Provide the (X, Y) coordinate of the cell's center where the given text is located.  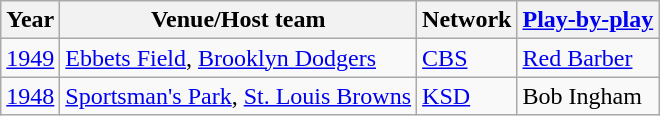
KSD (467, 96)
1948 (30, 96)
Play-by-play (588, 20)
CBS (467, 58)
1949 (30, 58)
Red Barber (588, 58)
Venue/Host team (238, 20)
Sportsman's Park, St. Louis Browns (238, 96)
Year (30, 20)
Ebbets Field, Brooklyn Dodgers (238, 58)
Bob Ingham (588, 96)
Network (467, 20)
